Locate the cell with the specified text and output its (X, Y) center coordinate. 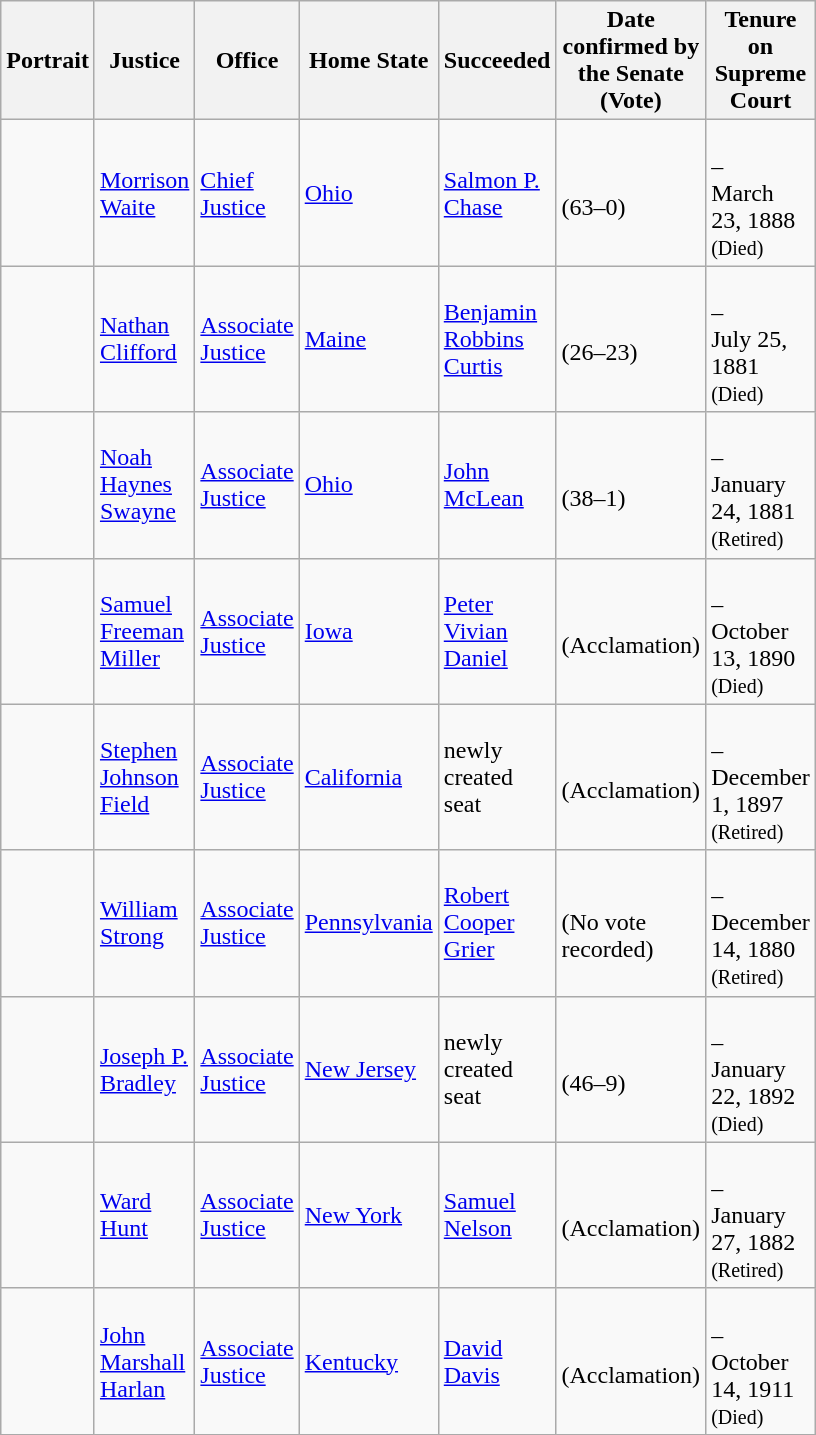
Home State (368, 60)
Salmon P. Chase (497, 193)
John McLean (497, 485)
–January 22, 1892(Died) (761, 1069)
–December 1, 1897(Retired) (761, 777)
Noah Haynes Swayne (144, 485)
John Marshall Harlan (144, 1361)
William Strong (144, 923)
Ward Hunt (144, 1215)
Benjamin Robbins Curtis (497, 339)
–July 25, 1881(Died) (761, 339)
Joseph P. Bradley (144, 1069)
(63–0) (631, 193)
New York (368, 1215)
Stephen Johnson Field (144, 777)
Samuel Nelson (497, 1215)
Office (247, 60)
Succeeded (497, 60)
Portrait (48, 60)
Tenure on Supreme Court (761, 60)
David Davis (497, 1361)
New Jersey (368, 1069)
(No vote recorded) (631, 923)
(26–23) (631, 339)
Samuel Freeman Miller (144, 631)
Nathan Clifford (144, 339)
–January 24, 1881(Retired) (761, 485)
Kentucky (368, 1361)
Justice (144, 60)
–January 27, 1882(Retired) (761, 1215)
–December 14, 1880(Retired) (761, 923)
Pennsylvania (368, 923)
Iowa (368, 631)
California (368, 777)
(46–9) (631, 1069)
–October 13, 1890(Died) (761, 631)
–October 14, 1911(Died) (761, 1361)
Maine (368, 339)
Peter Vivian Daniel (497, 631)
(38–1) (631, 485)
Morrison Waite (144, 193)
Date confirmed by the Senate(Vote) (631, 60)
–March 23, 1888(Died) (761, 193)
Robert Cooper Grier (497, 923)
Chief Justice (247, 193)
